For the text-containing cell, return its midpoint in (X, Y) coordinate format. 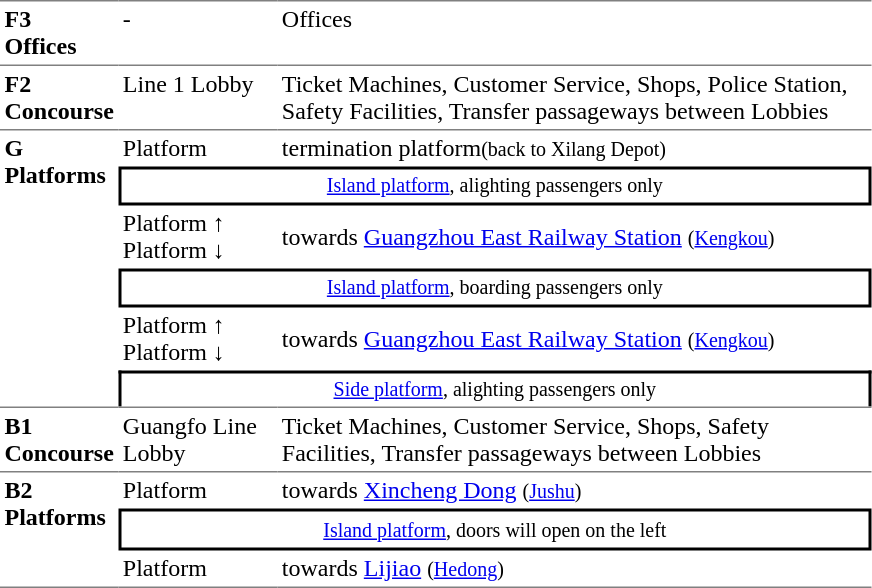
termination platform(back to Xilang Depot) (574, 148)
Line 1 Lobby (198, 98)
B1Concourse (59, 438)
Offices (574, 33)
B2Platforms (59, 530)
Guangfo Line Lobby (198, 438)
towards Lijiao (Hedong) (574, 569)
towards Xincheng Dong (Jushu) (574, 490)
Island platform, alighting passengers only (494, 186)
F3Offices (59, 33)
Side platform, alighting passengers only (494, 388)
Island platform, doors will open on the left (494, 529)
Island platform, boarding passengers only (494, 288)
GPlatforms (59, 268)
Ticket Machines, Customer Service, Shops, Safety Facilities, Transfer passageways between Lobbies (574, 438)
- (198, 33)
F2Concourse (59, 98)
Ticket Machines, Customer Service, Shops, Police Station, Safety Facilities, Transfer passageways between Lobbies (574, 98)
